Identify which cell holds the provided text, then report its [x, y] central coordinate. 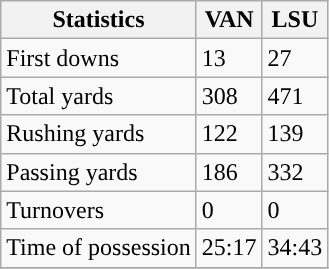
308 [229, 96]
Statistics [99, 20]
Passing yards [99, 172]
122 [229, 134]
Turnovers [99, 210]
VAN [229, 20]
186 [229, 172]
Time of possession [99, 248]
27 [295, 58]
332 [295, 172]
34:43 [295, 248]
LSU [295, 20]
First downs [99, 58]
13 [229, 58]
Total yards [99, 96]
471 [295, 96]
25:17 [229, 248]
139 [295, 134]
Rushing yards [99, 134]
